Detect which cell encompasses the target text, then output its (X, Y) center coordinate. 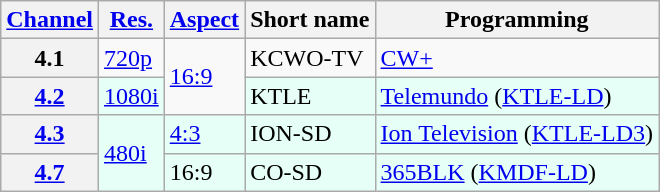
4.7 (50, 172)
Channel (50, 20)
365BLK (KMDF-LD) (517, 172)
Ion Television (KTLE-LD3) (517, 134)
CO-SD (310, 172)
Telemundo (KTLE-LD) (517, 96)
ION-SD (310, 134)
480i (132, 153)
4.1 (50, 58)
Programming (517, 20)
Short name (310, 20)
4:3 (204, 134)
4.3 (50, 134)
Res. (132, 20)
1080i (132, 96)
720p (132, 58)
KTLE (310, 96)
4.2 (50, 96)
CW+ (517, 58)
Aspect (204, 20)
KCWO-TV (310, 58)
